From the cell containing the given text, extract its center point as (X, Y) coordinate. 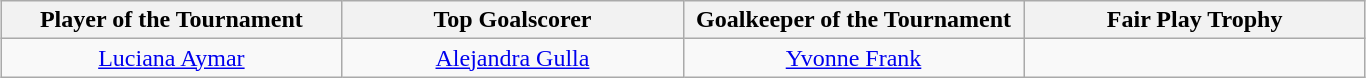
Luciana Aymar (172, 58)
Fair Play Trophy (1194, 20)
Top Goalscorer (512, 20)
Player of the Tournament (172, 20)
Alejandra Gulla (512, 58)
Yvonne Frank (854, 58)
Goalkeeper of the Tournament (854, 20)
